Identify which cell holds the provided text, then report its [x, y] central coordinate. 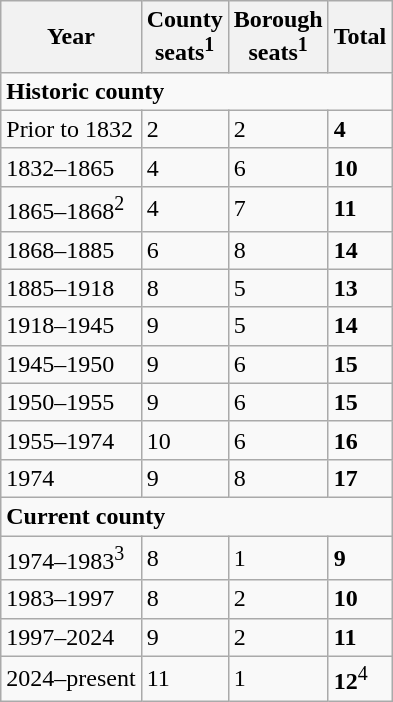
1974 [71, 478]
17 [360, 478]
1865–18682 [71, 208]
1997–2024 [71, 637]
2024–present [71, 678]
1832–1865 [71, 167]
13 [360, 288]
1945–1950 [71, 364]
1974–19833 [71, 558]
Countyseats1 [184, 37]
Total [360, 37]
Current county [196, 516]
124 [360, 678]
7 [278, 208]
1868–1885 [71, 250]
Boroughseats1 [278, 37]
Year [71, 37]
1885–1918 [71, 288]
Historic county [196, 91]
16 [360, 440]
1983–1997 [71, 599]
1950–1955 [71, 402]
1955–1974 [71, 440]
1918–1945 [71, 326]
Prior to 1832 [71, 129]
